Output the [X, Y] coordinate of the center of the cell containing the given text.  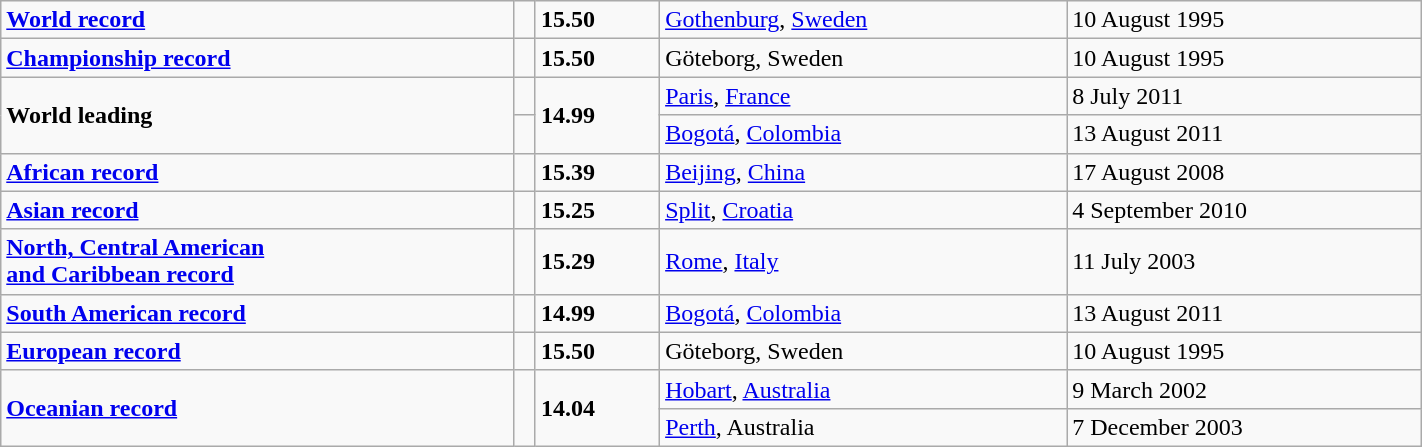
7 December 2003 [1244, 427]
Oceanian record [258, 408]
Asian record [258, 210]
Perth, Australia [864, 427]
Rome, Italy [864, 262]
Split, Croatia [864, 210]
Paris, France [864, 96]
World leading [258, 115]
9 March 2002 [1244, 389]
4 September 2010 [1244, 210]
17 August 2008 [1244, 172]
15.29 [597, 262]
15.39 [597, 172]
11 July 2003 [1244, 262]
Championship record [258, 58]
14.04 [597, 408]
Hobart, Australia [864, 389]
World record [258, 20]
African record [258, 172]
Gothenburg, Sweden [864, 20]
8 July 2011 [1244, 96]
Beijing, China [864, 172]
European record [258, 351]
North, Central American and Caribbean record [258, 262]
15.25 [597, 210]
South American record [258, 313]
